Return the [X, Y] coordinate for the center point of the cell that contains the specified text.  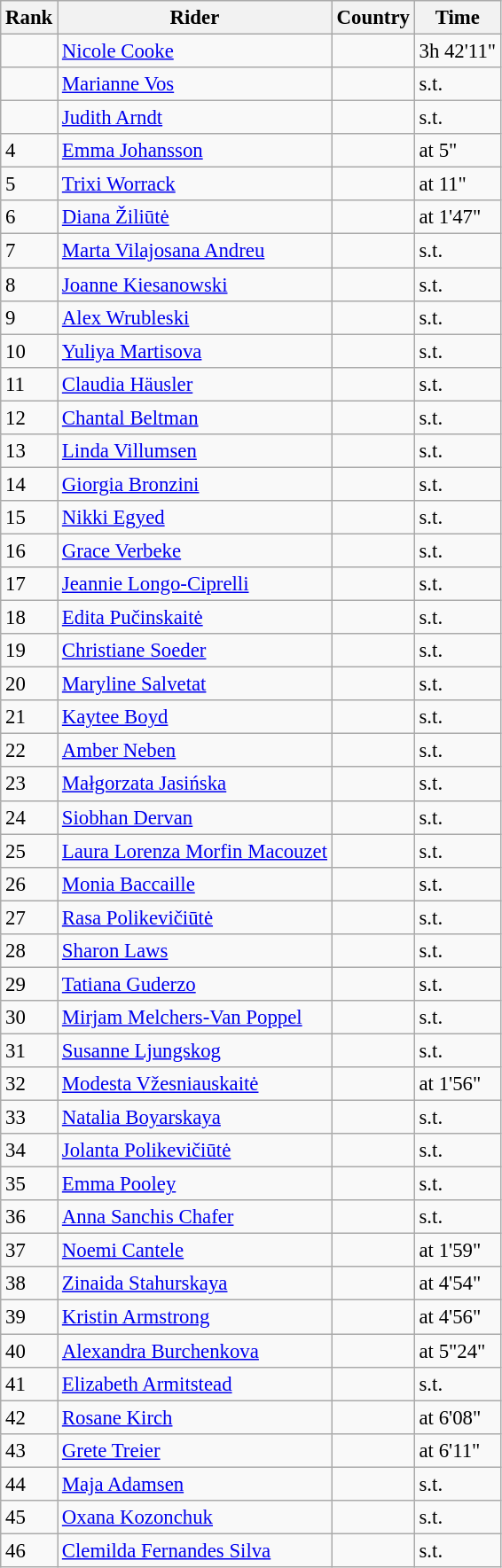
4 [29, 151]
17 [29, 584]
Emma Johansson [195, 151]
Oxana Kozonchuk [195, 1517]
11 [29, 384]
at 6'08" [458, 1417]
Chantal Beltman [195, 417]
15 [29, 518]
12 [29, 417]
24 [29, 817]
25 [29, 851]
42 [29, 1417]
31 [29, 1050]
16 [29, 550]
Nicole Cooke [195, 51]
Yuliya Martisova [195, 351]
at 6'11" [458, 1450]
19 [29, 651]
at 1'47" [458, 217]
Alex Wrubleski [195, 317]
6 [29, 217]
Natalia Boyarskaya [195, 1118]
36 [29, 1217]
Country [373, 18]
39 [29, 1317]
Zinaida Stahurskaya [195, 1284]
Emma Pooley [195, 1184]
43 [29, 1450]
28 [29, 951]
Jeannie Longo-Ciprelli [195, 584]
Susanne Ljungskog [195, 1050]
Diana Žiliūtė [195, 217]
45 [29, 1517]
26 [29, 884]
Time [458, 18]
Edita Pučinskaitė [195, 618]
33 [29, 1118]
Christiane Soeder [195, 651]
5 [29, 184]
3h 42'11" [458, 51]
30 [29, 1018]
7 [29, 251]
Trixi Worrack [195, 184]
Rider [195, 18]
Anna Sanchis Chafer [195, 1217]
Clemilda Fernandes Silva [195, 1550]
at 1'59" [458, 1251]
20 [29, 684]
Modesta Vžesniauskaitė [195, 1084]
Noemi Cantele [195, 1251]
Amber Neben [195, 751]
Alexandra Burchenkova [195, 1351]
21 [29, 717]
Jolanta Polikevičiūtė [195, 1151]
at 1'56" [458, 1084]
35 [29, 1184]
29 [29, 984]
Kristin Armstrong [195, 1317]
Marianne Vos [195, 84]
8 [29, 285]
Nikki Egyed [195, 518]
41 [29, 1384]
46 [29, 1550]
22 [29, 751]
37 [29, 1251]
Kaytee Boyd [195, 717]
Mirjam Melchers-Van Poppel [195, 1018]
Rank [29, 18]
at 5"24" [458, 1351]
38 [29, 1284]
14 [29, 484]
18 [29, 618]
Grete Treier [195, 1450]
44 [29, 1484]
Marta Vilajosana Andreu [195, 251]
Laura Lorenza Morfin Macouzet [195, 851]
Linda Villumsen [195, 451]
Maryline Salvetat [195, 684]
at 4'54" [458, 1284]
9 [29, 317]
at 5" [458, 151]
Tatiana Guderzo [195, 984]
Rosane Kirch [195, 1417]
34 [29, 1151]
40 [29, 1351]
23 [29, 784]
Judith Arndt [195, 118]
32 [29, 1084]
13 [29, 451]
at 11" [458, 184]
Rasa Polikevičiūtė [195, 917]
10 [29, 351]
Grace Verbeke [195, 550]
Monia Baccaille [195, 884]
at 4'56" [458, 1317]
Maja Adamsen [195, 1484]
27 [29, 917]
Sharon Laws [195, 951]
Claudia Häusler [195, 384]
Joanne Kiesanowski [195, 285]
Siobhan Dervan [195, 817]
Małgorzata Jasińska [195, 784]
Giorgia Bronzini [195, 484]
Elizabeth Armitstead [195, 1384]
